Capture the cell that displays the provided text and extract its [x, y] central coordinate. 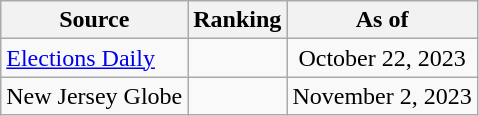
Elections Daily [94, 58]
Source [94, 20]
New Jersey Globe [94, 96]
October 22, 2023 [382, 58]
As of [382, 20]
November 2, 2023 [382, 96]
Ranking [238, 20]
